Provide the [X, Y] coordinate of the cell's center where the given text is located.  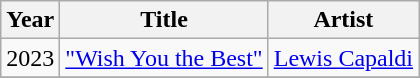
2023 [30, 58]
"Wish You the Best" [164, 58]
Title [164, 20]
Lewis Capaldi [343, 58]
Year [30, 20]
Artist [343, 20]
